Find where the given text appears and provide that cell's center as [X, Y] coordinate. 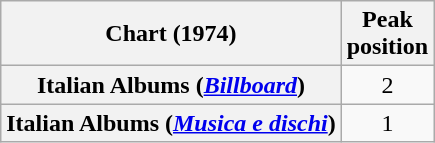
1 [387, 123]
Peakposition [387, 34]
Italian Albums (Musica e dischi) [171, 123]
2 [387, 85]
Chart (1974) [171, 34]
Italian Albums (Billboard) [171, 85]
